Return the (X, Y) coordinate for the center point of the cell that contains the specified text.  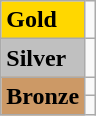
Bronze (43, 96)
Gold (43, 20)
Silver (43, 58)
